Determine the [x, y] coordinate at the center of the cell enclosing the given text.  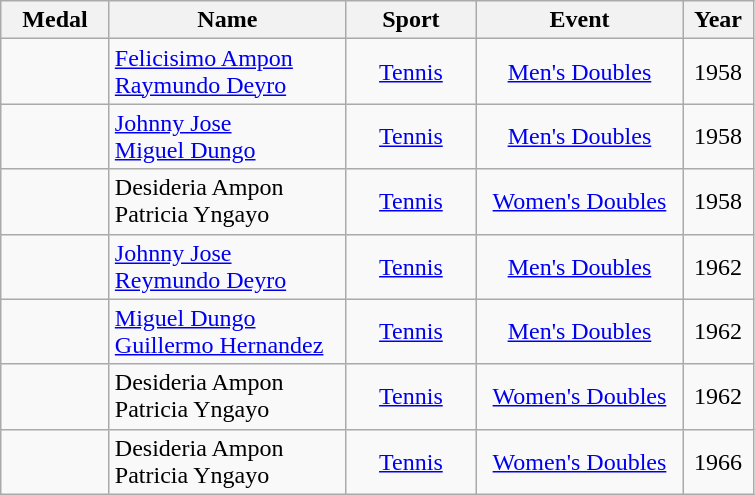
Event [579, 20]
Felicisimo Ampon Raymundo Deyro [227, 72]
Sport [410, 20]
Miguel DungoGuillermo Hernandez [227, 332]
Johnny JoseMiguel Dungo [227, 136]
Year [718, 20]
Johnny JoseReymundo Deyro [227, 266]
Name [227, 20]
1966 [718, 462]
Medal [56, 20]
